Search for the cell housing the specified text and yield its (x, y) center coordinate. 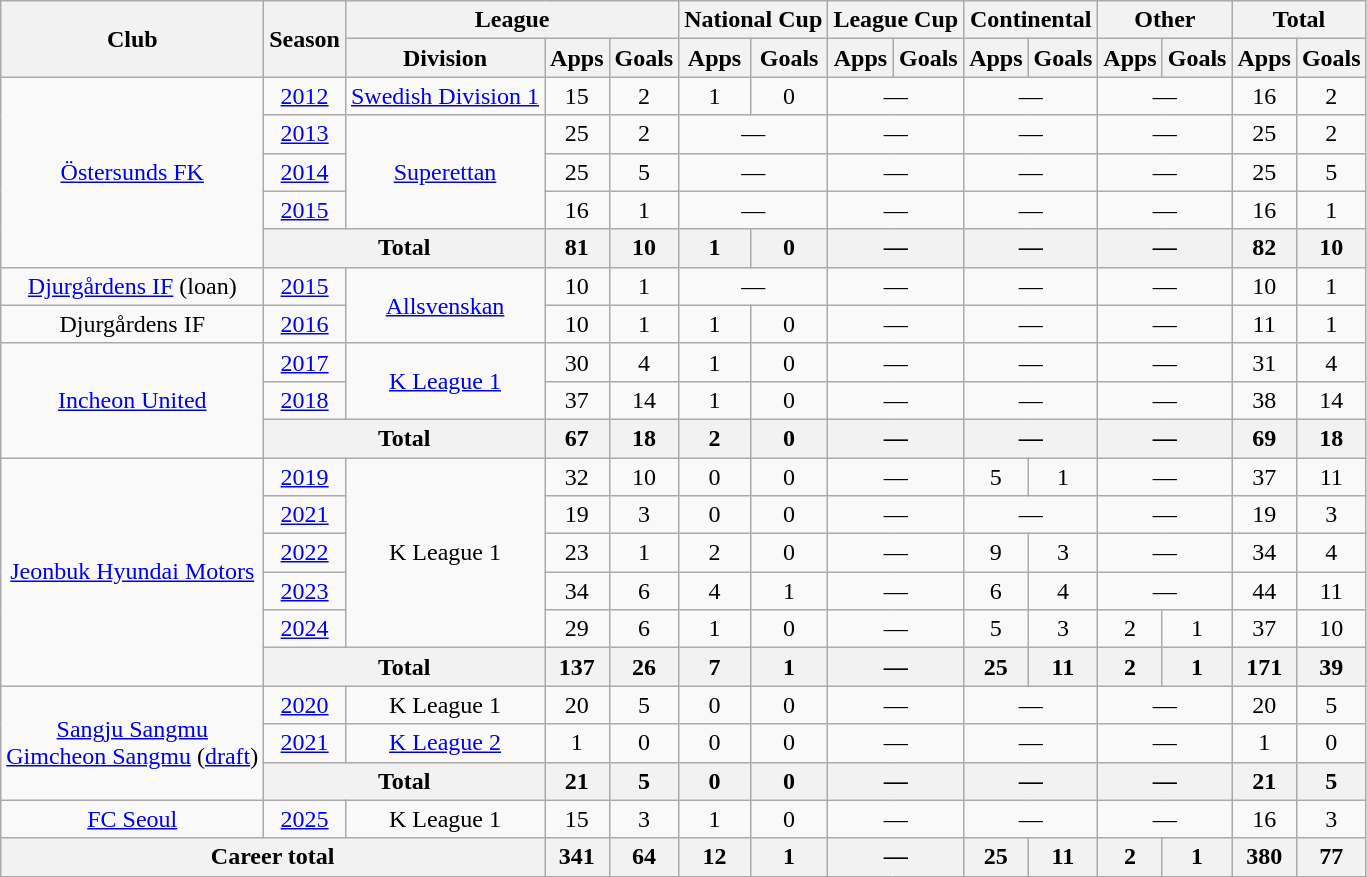
Östersunds FK (132, 172)
Season (305, 39)
K League 2 (444, 743)
Division (444, 58)
23 (577, 553)
7 (715, 667)
National Cup (754, 20)
2017 (305, 362)
44 (1264, 591)
Jeonbuk Hyundai Motors (132, 572)
26 (644, 667)
Sangju Sangmu Gimcheon Sangmu (draft) (132, 743)
137 (577, 667)
2014 (305, 172)
Swedish Division 1 (444, 96)
FC Seoul (132, 819)
2024 (305, 629)
2018 (305, 400)
39 (1331, 667)
380 (1264, 857)
Continental (1031, 20)
Allsvenskan (444, 305)
77 (1331, 857)
League Cup (896, 20)
2016 (305, 324)
2022 (305, 553)
Club (132, 39)
29 (577, 629)
Djurgårdens IF (loan) (132, 286)
67 (577, 438)
31 (1264, 362)
30 (577, 362)
81 (577, 248)
Superettan (444, 172)
171 (1264, 667)
2013 (305, 134)
69 (1264, 438)
12 (715, 857)
341 (577, 857)
2023 (305, 591)
2012 (305, 96)
2020 (305, 705)
64 (644, 857)
32 (577, 477)
Other (1165, 20)
2025 (305, 819)
2019 (305, 477)
9 (996, 553)
82 (1264, 248)
Incheon United (132, 400)
Career total (273, 857)
Djurgårdens IF (132, 324)
League (512, 20)
38 (1264, 400)
